Scan for the cell matching the given text and deliver its (X, Y) coordinate at center. 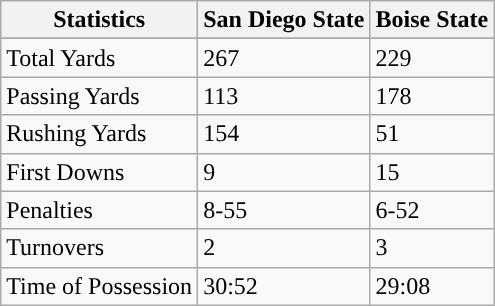
First Downs (100, 172)
15 (432, 172)
Statistics (100, 20)
29:08 (432, 286)
Turnovers (100, 248)
2 (284, 248)
Boise State (432, 20)
8-55 (284, 210)
154 (284, 134)
30:52 (284, 286)
178 (432, 96)
6-52 (432, 210)
51 (432, 134)
Time of Possession (100, 286)
9 (284, 172)
Passing Yards (100, 96)
267 (284, 58)
San Diego State (284, 20)
229 (432, 58)
3 (432, 248)
Penalties (100, 210)
113 (284, 96)
Rushing Yards (100, 134)
Total Yards (100, 58)
